Find where the given text appears and provide that cell's center as [x, y] coordinate. 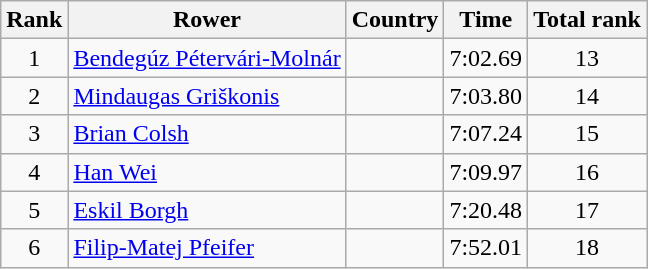
Time [486, 20]
7:07.24 [486, 134]
5 [34, 210]
4 [34, 172]
Country [395, 20]
13 [588, 58]
2 [34, 96]
7:03.80 [486, 96]
16 [588, 172]
Eskil Borgh [207, 210]
17 [588, 210]
18 [588, 248]
Rank [34, 20]
Bendegúz Pétervári-Molnár [207, 58]
7:09.97 [486, 172]
Han Wei [207, 172]
Rower [207, 20]
6 [34, 248]
Brian Colsh [207, 134]
3 [34, 134]
Mindaugas Griškonis [207, 96]
Total rank [588, 20]
7:52.01 [486, 248]
7:20.48 [486, 210]
Filip-Matej Pfeifer [207, 248]
1 [34, 58]
14 [588, 96]
15 [588, 134]
7:02.69 [486, 58]
